Detect which cell encompasses the target text, then output its (X, Y) center coordinate. 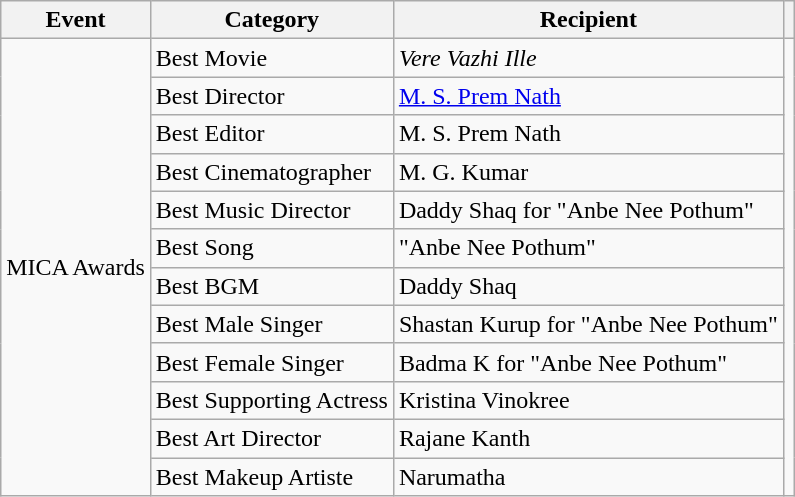
Kristina Vinokree (588, 400)
Daddy Shaq for "Anbe Nee Pothum" (588, 210)
Best Editor (272, 134)
"Anbe Nee Pothum" (588, 248)
M. G. Kumar (588, 172)
Best Male Singer (272, 324)
Best Movie (272, 58)
Best Music Director (272, 210)
Event (76, 20)
Recipient (588, 20)
Best Art Director (272, 438)
Category (272, 20)
Best BGM (272, 286)
Shastan Kurup for "Anbe Nee Pothum" (588, 324)
Best Female Singer (272, 362)
Best Makeup Artiste (272, 477)
Narumatha (588, 477)
Best Song (272, 248)
Best Supporting Actress (272, 400)
Badma K for "Anbe Nee Pothum" (588, 362)
Daddy Shaq (588, 286)
MICA Awards (76, 268)
Best Director (272, 96)
Vere Vazhi Ille (588, 58)
Rajane Kanth (588, 438)
Best Cinematographer (272, 172)
